Capture the cell that displays the provided text and extract its (X, Y) central coordinate. 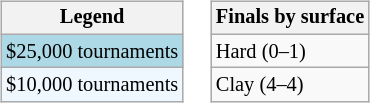
Finals by surface (290, 18)
Clay (4–4) (290, 85)
Legend (92, 18)
$10,000 tournaments (92, 85)
$25,000 tournaments (92, 51)
Hard (0–1) (290, 51)
